Scan for the cell matching the given text and deliver its (X, Y) coordinate at center. 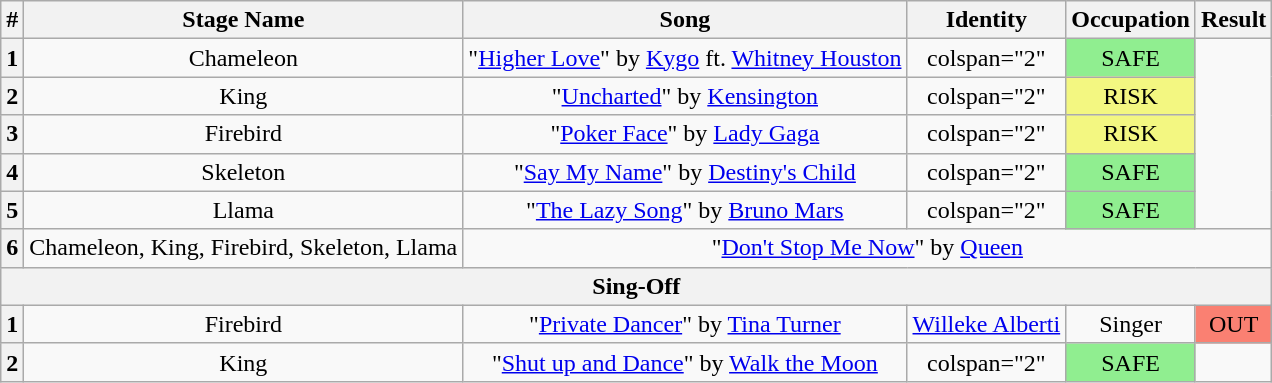
Occupation (1131, 20)
"Say My Name" by Destiny's Child (685, 172)
Singer (1131, 324)
Song (685, 20)
Result (1233, 20)
Willeke Alberti (986, 324)
Skeleton (244, 172)
6 (12, 248)
OUT (1233, 324)
# (12, 20)
Chameleon (244, 58)
4 (12, 172)
3 (12, 134)
"Private Dancer" by Tina Turner (685, 324)
"Don't Stop Me Now" by Queen (868, 248)
"The Lazy Song" by Bruno Mars (685, 210)
Identity (986, 20)
Stage Name (244, 20)
"Higher Love" by Kygo ft. Whitney Houston (685, 58)
Chameleon, King, Firebird, Skeleton, Llama (244, 248)
"Poker Face" by Lady Gaga (685, 134)
Sing-Off (636, 286)
"Shut up and Dance" by Walk the Moon (685, 362)
5 (12, 210)
Llama (244, 210)
"Uncharted" by Kensington (685, 96)
